Locate the cell with the specified text and output its [X, Y] center coordinate. 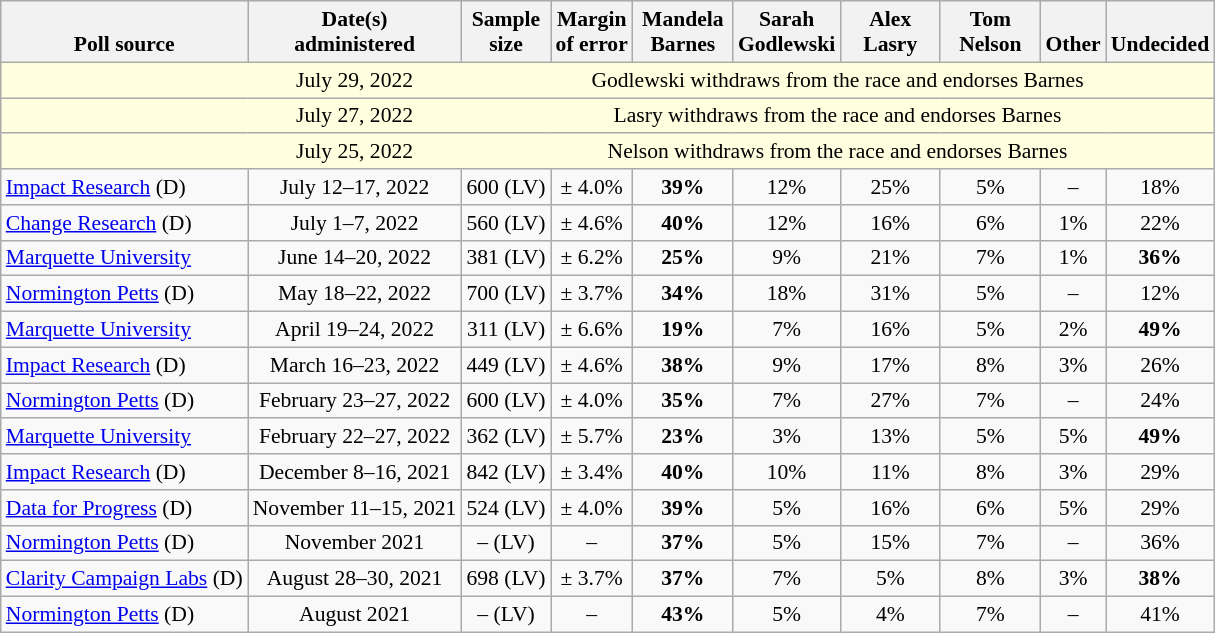
March 16–23, 2022 [355, 365]
4% [890, 615]
17% [890, 365]
TomNelson [990, 32]
MandelaBarnes [683, 32]
June 14–20, 2022 [355, 258]
July 25, 2022 [355, 152]
February 23–27, 2022 [355, 401]
15% [890, 543]
Godlewski withdraws from the race and endorses Barnes [838, 80]
34% [683, 294]
Poll source [124, 32]
10% [786, 472]
May 18–22, 2022 [355, 294]
August 2021 [355, 615]
December 8–16, 2021 [355, 472]
SarahGodlewski [786, 32]
Nelson withdraws from the race and endorses Barnes [838, 152]
Date(s)administered [355, 32]
2% [1072, 330]
November 11–15, 2021 [355, 508]
Undecided [1160, 32]
362 (LV) [506, 437]
698 (LV) [506, 579]
700 (LV) [506, 294]
± 5.7% [592, 437]
13% [890, 437]
41% [1160, 615]
Change Research (D) [124, 223]
31% [890, 294]
43% [683, 615]
AlexLasry [890, 32]
524 (LV) [506, 508]
22% [1160, 223]
449 (LV) [506, 365]
311 (LV) [506, 330]
July 1–7, 2022 [355, 223]
± 6.2% [592, 258]
Lasry withdraws from the race and endorses Barnes [838, 116]
April 19–24, 2022 [355, 330]
July 12–17, 2022 [355, 187]
11% [890, 472]
± 3.4% [592, 472]
842 (LV) [506, 472]
Marginof error [592, 32]
19% [683, 330]
Data for Progress (D) [124, 508]
27% [890, 401]
Clarity Campaign Labs (D) [124, 579]
21% [890, 258]
Other [1072, 32]
24% [1160, 401]
560 (LV) [506, 223]
35% [683, 401]
Samplesize [506, 32]
July 27, 2022 [355, 116]
July 29, 2022 [355, 80]
August 28–30, 2021 [355, 579]
± 6.6% [592, 330]
February 22–27, 2022 [355, 437]
381 (LV) [506, 258]
23% [683, 437]
26% [1160, 365]
November 2021 [355, 543]
